Provide the [x, y] coordinate of the cell's center where the given text is located.  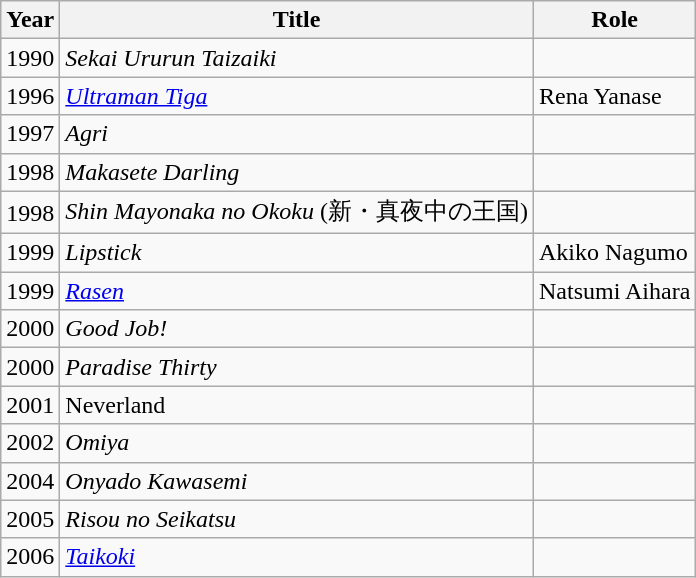
2006 [30, 557]
2005 [30, 519]
Role [614, 20]
Shin Mayonaka no Okoku (新・真夜中の王国) [297, 212]
Makasete Darling [297, 172]
Onyado Kawasemi [297, 481]
2004 [30, 481]
2002 [30, 443]
Rena Yanase [614, 96]
1996 [30, 96]
1997 [30, 134]
Neverland [297, 405]
Risou no Seikatsu [297, 519]
Title [297, 20]
Sekai Ururun Taizaiki [297, 58]
Natsumi Aihara [614, 291]
Paradise Thirty [297, 367]
Year [30, 20]
1990 [30, 58]
Akiko Nagumo [614, 253]
Taikoki [297, 557]
Agri [297, 134]
Rasen [297, 291]
Good Job! [297, 329]
2001 [30, 405]
Omiya [297, 443]
Ultraman Tiga [297, 96]
Lipstick [297, 253]
